Output the (x, y) coordinate of the center of the cell containing the given text.  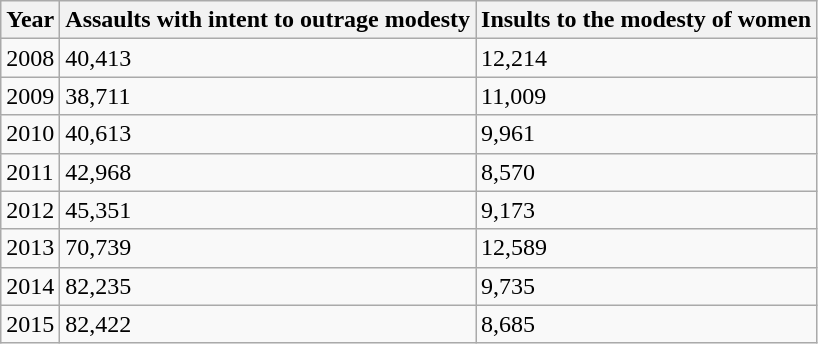
8,685 (646, 324)
2008 (30, 58)
12,589 (646, 248)
2011 (30, 172)
9,961 (646, 134)
12,214 (646, 58)
40,613 (268, 134)
2014 (30, 286)
Assaults with intent to outrage modesty (268, 20)
9,173 (646, 210)
82,235 (268, 286)
11,009 (646, 96)
82,422 (268, 324)
70,739 (268, 248)
45,351 (268, 210)
2009 (30, 96)
2013 (30, 248)
8,570 (646, 172)
Insults to the modesty of women (646, 20)
38,711 (268, 96)
2012 (30, 210)
40,413 (268, 58)
42,968 (268, 172)
2010 (30, 134)
2015 (30, 324)
Year (30, 20)
9,735 (646, 286)
